Provide the [X, Y] coordinate of the cell's center where the given text is located.  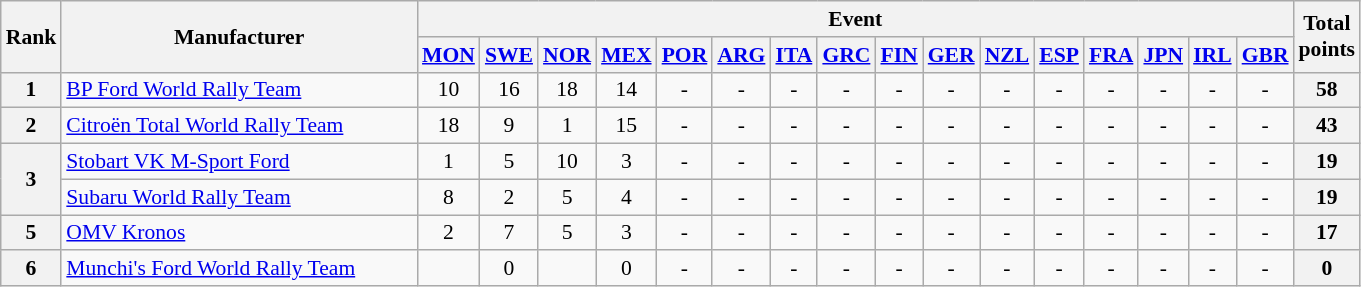
6 [32, 269]
BP Ford World Rally Team [239, 90]
GER [952, 55]
Citroën Total World Rally Team [239, 126]
IRL [1212, 55]
17 [1328, 233]
MEX [626, 55]
Totalpoints [1328, 36]
OMV Kronos [239, 233]
ARG [741, 55]
43 [1328, 126]
ESP [1059, 55]
JPN [1163, 55]
8 [448, 197]
58 [1328, 90]
ITA [794, 55]
15 [626, 126]
Rank [32, 36]
14 [626, 90]
FRA [1111, 55]
MON [448, 55]
16 [509, 90]
NOR [567, 55]
Event [856, 19]
9 [509, 126]
NZL [1008, 55]
POR [685, 55]
Munchi's Ford World Rally Team [239, 269]
4 [626, 197]
GRC [846, 55]
Manufacturer [239, 36]
GBR [1266, 55]
7 [509, 233]
SWE [509, 55]
Subaru World Rally Team [239, 197]
Stobart VK M-Sport Ford [239, 162]
FIN [898, 55]
